Scan for the cell matching the given text and deliver its [X, Y] coordinate at center. 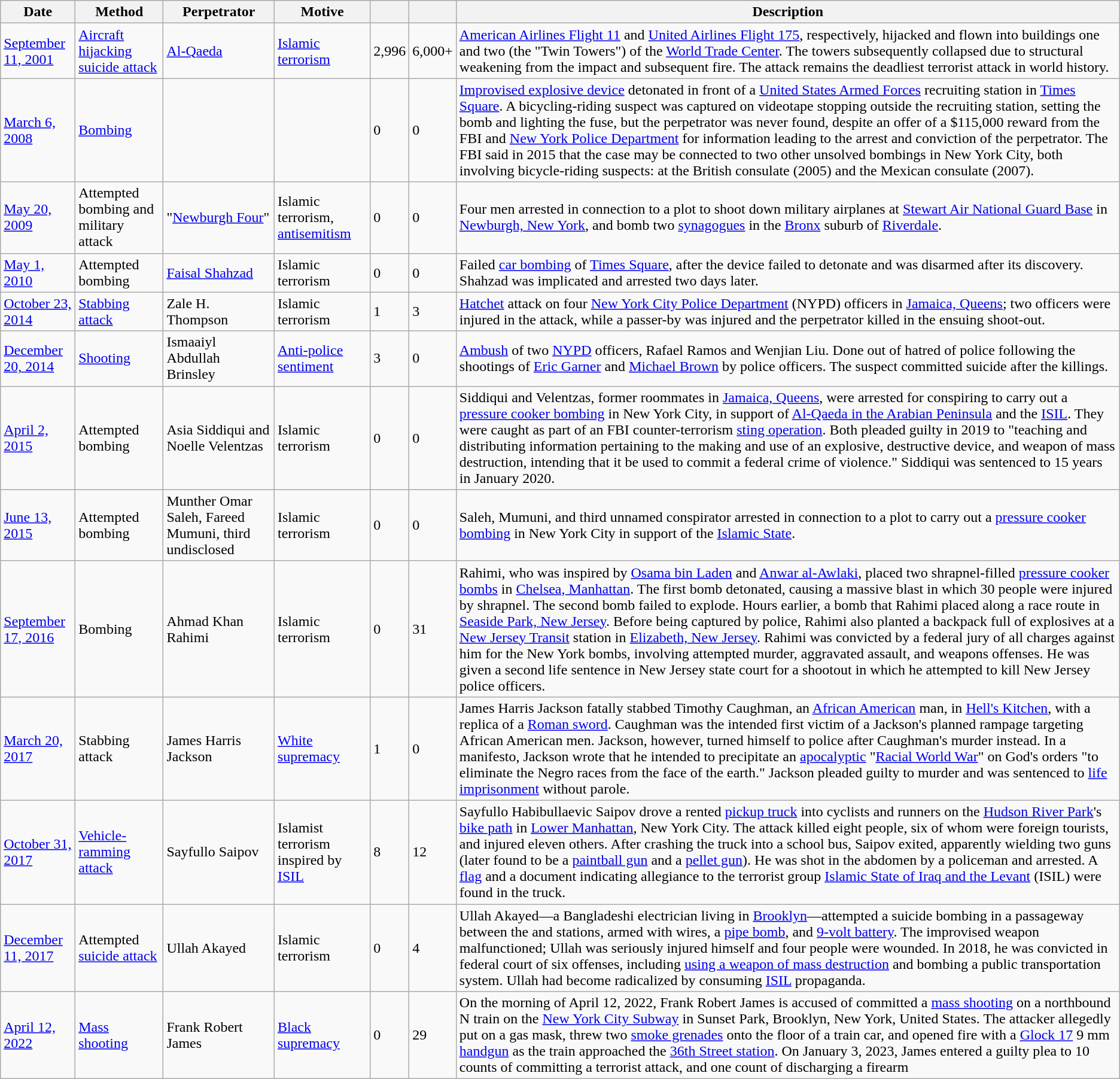
Zale H. Thompson [219, 311]
"Newburgh Four" [219, 218]
6,000+ [433, 51]
September 17, 2016 [38, 628]
September 11, 2001 [38, 51]
Islamic terrorism, antisemitism [322, 218]
29 [433, 1035]
James Harris Jackson [219, 748]
April 12, 2022 [38, 1035]
Perpetrator [219, 12]
June 13, 2015 [38, 525]
Motive [322, 12]
Description [787, 12]
Asia Siddiqui and Noelle Velentzas [219, 438]
2,996 [390, 51]
31 [433, 628]
April 2, 2015 [38, 438]
March 20, 2017 [38, 748]
October 31, 2017 [38, 852]
Ullah Akayed [219, 947]
October 23, 2014 [38, 311]
May 1, 2010 [38, 273]
8 [390, 852]
Method [120, 12]
Islamist terrorism inspired by ISIL [322, 852]
Ismaaiyl Abdullah Brinsley [219, 358]
Shooting [120, 358]
Al-Qaeda [219, 51]
12 [433, 852]
May 20, 2009 [38, 218]
White supremacy [322, 748]
Ahmad Khan Rahimi [219, 628]
Faisal Shahzad [219, 273]
Aircraft hijacking suicide attack [120, 51]
Mass shooting [120, 1035]
4 [433, 947]
Black supremacy [322, 1035]
March 6, 2008 [38, 130]
Date [38, 12]
Attempted suicide attack [120, 947]
Attempted bombing and military attack [120, 218]
Vehicle-ramming attack [120, 852]
Sayfullo Saipov [219, 852]
Frank Robert James [219, 1035]
Munther Omar Saleh, Fareed Mumuni, third undisclosed [219, 525]
December 20, 2014 [38, 358]
December 11, 2017 [38, 947]
Anti-police sentiment [322, 358]
